Scan for the cell matching the given text and deliver its (X, Y) coordinate at center. 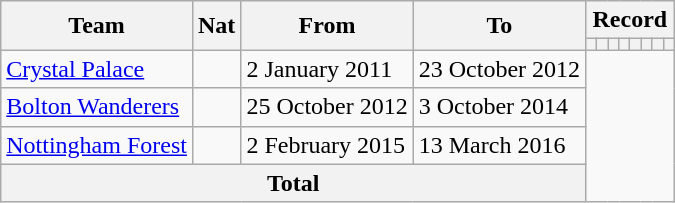
From (327, 26)
Total (294, 183)
Nat (216, 26)
Crystal Palace (97, 69)
Team (97, 26)
25 October 2012 (327, 107)
2 January 2011 (327, 69)
Nottingham Forest (97, 145)
To (499, 26)
23 October 2012 (499, 69)
Bolton Wanderers (97, 107)
13 March 2016 (499, 145)
Record (630, 20)
2 February 2015 (327, 145)
3 October 2014 (499, 107)
